Capture the cell that displays the provided text and extract its [X, Y] central coordinate. 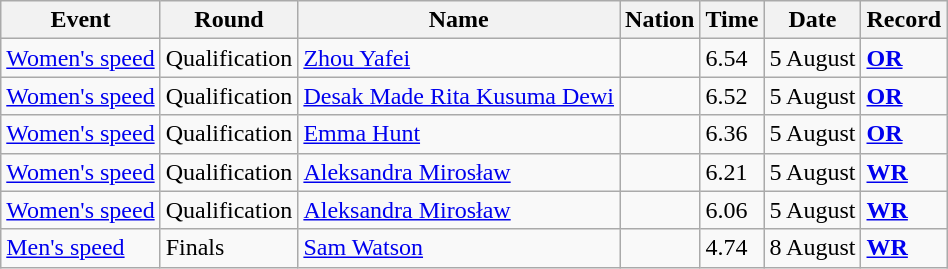
Emma Hunt [459, 134]
4.74 [732, 248]
6.36 [732, 134]
Men's speed [80, 248]
6.54 [732, 58]
Round [229, 20]
Nation [660, 20]
Sam Watson [459, 248]
6.06 [732, 210]
Time [732, 20]
8 August [812, 248]
Desak Made Rita Kusuma Dewi [459, 96]
Event [80, 20]
Name [459, 20]
Date [812, 20]
6.52 [732, 96]
6.21 [732, 172]
Finals [229, 248]
Record [904, 20]
Zhou Yafei [459, 58]
